Determine the [x, y] coordinate at the center of the cell enclosing the given text.  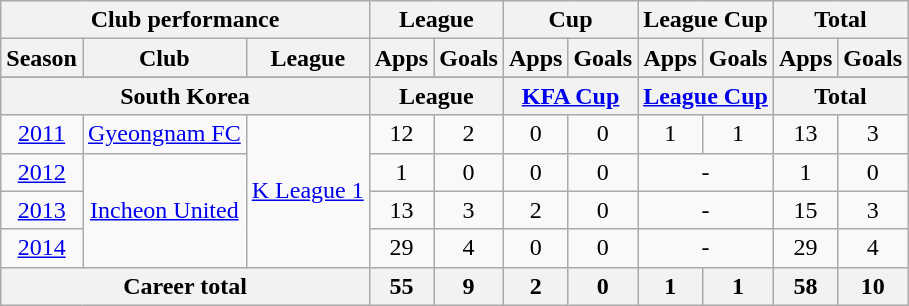
10 [873, 286]
Club performance [186, 20]
9 [469, 286]
15 [805, 210]
Gyeongnam FC [164, 134]
12 [401, 134]
Cup [570, 20]
2013 [42, 210]
KFA Cup [570, 96]
South Korea [186, 96]
Incheon United [164, 210]
Season [42, 58]
2014 [42, 248]
55 [401, 286]
58 [805, 286]
K League 1 [308, 191]
2012 [42, 172]
Career total [186, 286]
Club [164, 58]
2011 [42, 134]
